Identify which cell holds the provided text, then report its (x, y) central coordinate. 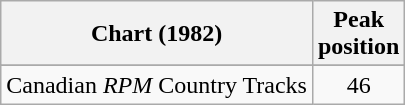
Chart (1982) (157, 34)
Peakposition (358, 34)
46 (358, 85)
Canadian RPM Country Tracks (157, 85)
